Detect which cell encompasses the target text, then output its [X, Y] center coordinate. 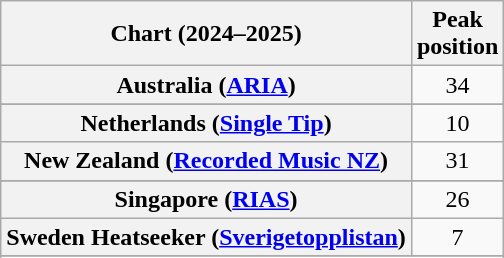
7 [457, 237]
10 [457, 123]
31 [457, 161]
Sweden Heatseeker (Sverigetopplistan) [206, 237]
Peakposition [457, 34]
34 [457, 85]
Singapore (RIAS) [206, 199]
Australia (ARIA) [206, 85]
New Zealand (Recorded Music NZ) [206, 161]
Chart (2024–2025) [206, 34]
26 [457, 199]
Netherlands (Single Tip) [206, 123]
